Output the (x, y) coordinate of the center of the cell containing the given text.  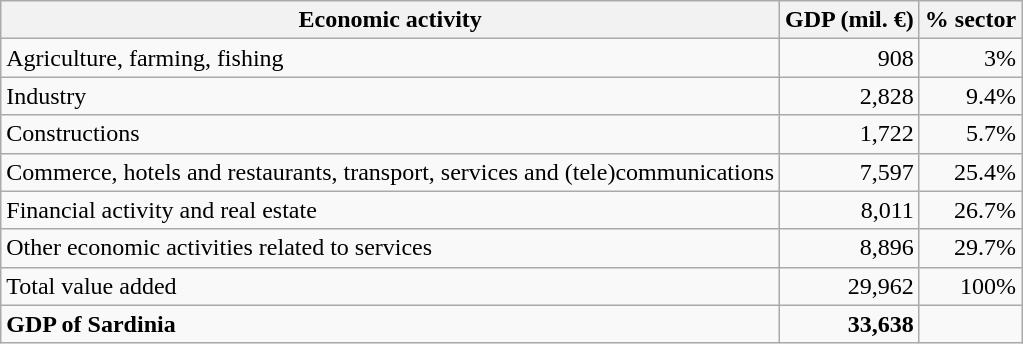
33,638 (850, 324)
8,896 (850, 248)
Constructions (390, 134)
Total value added (390, 286)
% sector (970, 20)
GDP of Sardinia (390, 324)
100% (970, 286)
7,597 (850, 172)
29.7% (970, 248)
Industry (390, 96)
29,962 (850, 286)
3% (970, 58)
26.7% (970, 210)
Commerce, hotels and restaurants, transport, services and (tele)communications (390, 172)
2,828 (850, 96)
8,011 (850, 210)
Economic activity (390, 20)
Other economic activities related to services (390, 248)
908 (850, 58)
25.4% (970, 172)
1,722 (850, 134)
Agriculture, farming, fishing (390, 58)
Financial activity and real estate (390, 210)
5.7% (970, 134)
GDP (mil. €) (850, 20)
9.4% (970, 96)
